For the text-containing cell, return its midpoint in (x, y) coordinate format. 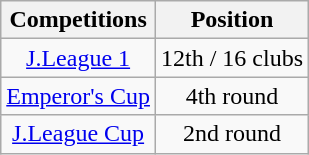
J.League Cup (78, 134)
Competitions (78, 20)
4th round (232, 96)
Emperor's Cup (78, 96)
J.League 1 (78, 58)
12th / 16 clubs (232, 58)
Position (232, 20)
2nd round (232, 134)
